From the cell containing the given text, extract its center point as (X, Y) coordinate. 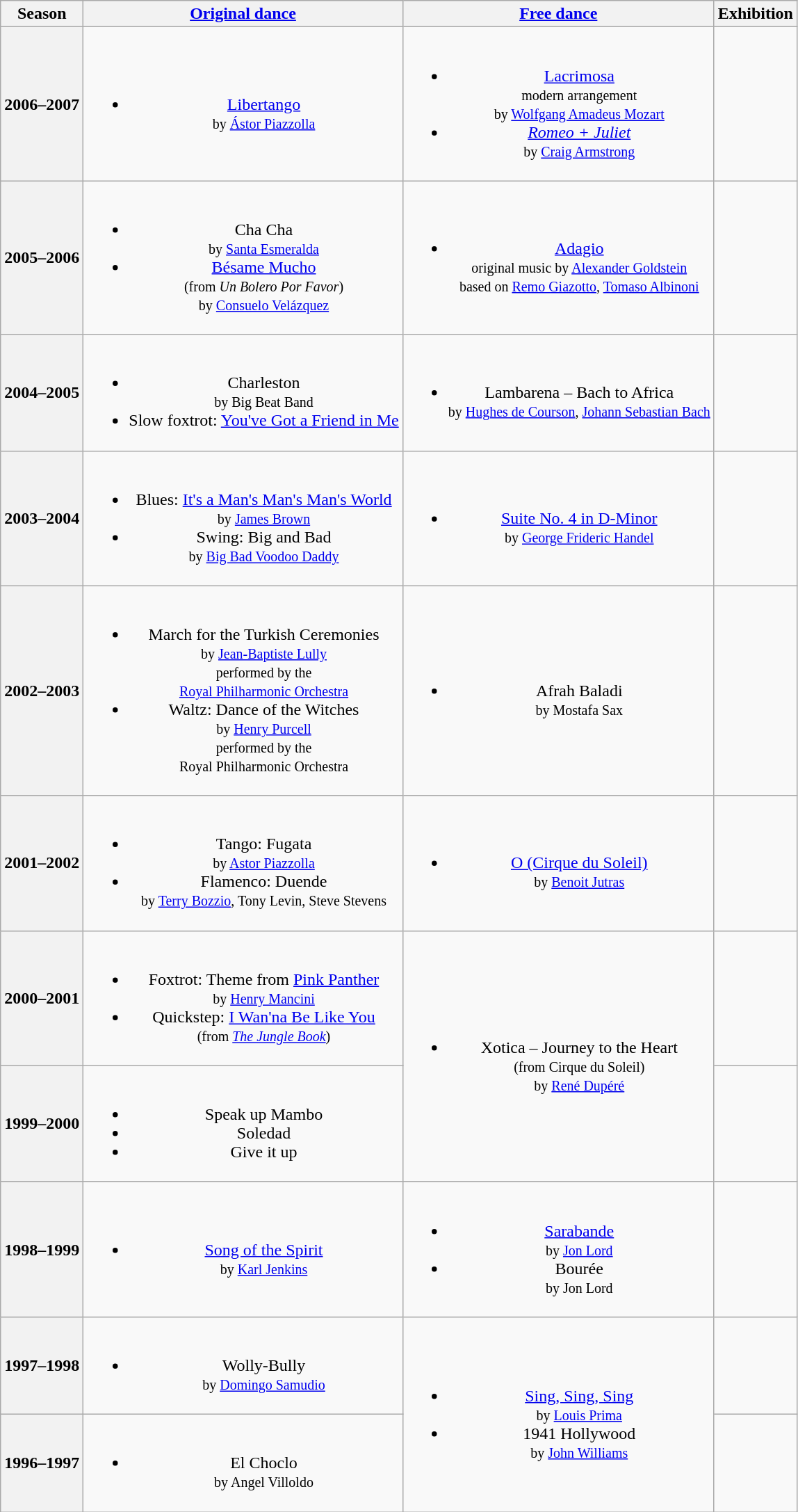
Xotica – Journey to the Heart (from Cirque du Soleil) by René Dupéré (558, 1056)
Lacrimosa modern arrangement by Wolfgang Amadeus Mozart Romeo + Juliet by Craig Armstrong (558, 104)
1997–1998 (42, 1365)
Speak up MamboSoledadGive it up (243, 1124)
O (Cirque du Soleil) by Benoit Jutras (558, 863)
Afrah Baladi by Mostafa Sax (558, 691)
2003–2004 (42, 518)
Adagio original music by Alexander Goldstein based on Remo Giazotto, Tomaso Albinoni (558, 257)
Suite No. 4 in D-Minor by George Frideric Handel (558, 518)
Libertango by Ástor Piazzolla (243, 104)
Original dance (243, 14)
2001–2002 (42, 863)
Season (42, 14)
Sing, Sing, Sing by Louis Prima 1941 Hollywood by John Williams (558, 1414)
El Choclo by Angel Villoldo (243, 1463)
2006–2007 (42, 104)
1999–2000 (42, 1124)
Blues: It's a Man's Man's Man's World by James Brown Swing: Big and Bad by Big Bad Voodoo Daddy (243, 518)
Free dance (558, 14)
Exhibition (755, 14)
2002–2003 (42, 691)
Foxtrot: Theme from Pink Panther by Henry Mancini Quickstep: I Wan'na Be Like You (from The Jungle Book) (243, 998)
2005–2006 (42, 257)
Cha Cha by Santa Esmeralda Bésame Mucho (from Un Bolero Por Favor) by Consuelo Velázquez (243, 257)
Tango: Fugata by Astor Piazzolla Flamenco: Duende by Terry Bozzio, Tony Levin, Steve Stevens (243, 863)
Lambarena – Bach to Africa by Hughes de Courson, Johann Sebastian Bach (558, 392)
Wolly-Bully by Domingo Samudio (243, 1365)
1996–1997 (42, 1463)
Song of the Spirit by Karl Jenkins (243, 1249)
2004–2005 (42, 392)
1998–1999 (42, 1249)
2000–2001 (42, 998)
Sarabande by Jon Lord Bourée by Jon Lord (558, 1249)
Charleston by Big Beat Band Slow foxtrot: You've Got a Friend in Me (243, 392)
